Return the [x, y] coordinate for the center point of the cell that contains the specified text.  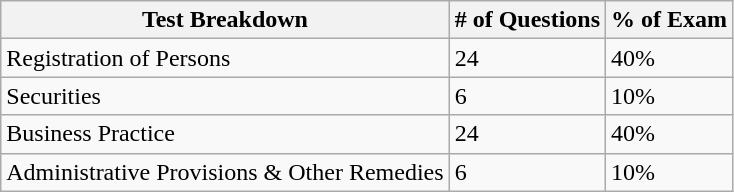
% of Exam [670, 20]
Securities [225, 96]
Test Breakdown [225, 20]
Business Practice [225, 134]
# of Questions [527, 20]
Registration of Persons [225, 58]
Administrative Provisions & Other Remedies [225, 172]
